Return the [X, Y] coordinate for the center point of the cell that contains the specified text.  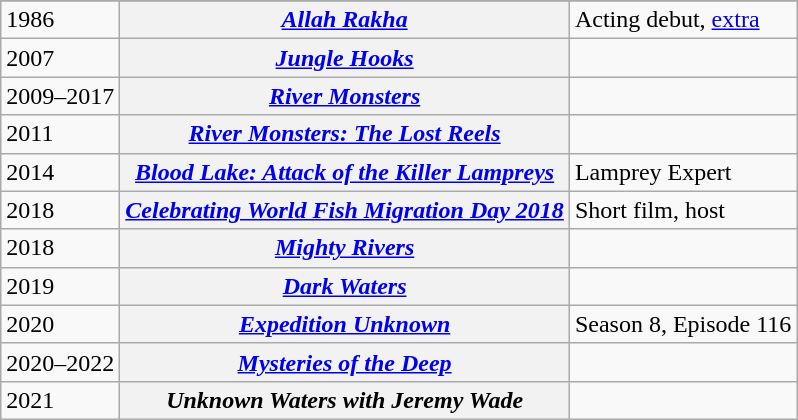
2011 [60, 134]
2019 [60, 286]
Mysteries of the Deep [345, 362]
1986 [60, 20]
2009–2017 [60, 96]
Blood Lake: Attack of the Killer Lampreys [345, 172]
Jungle Hooks [345, 58]
River Monsters [345, 96]
2020 [60, 324]
Unknown Waters with Jeremy Wade [345, 400]
2021 [60, 400]
2014 [60, 172]
Season 8, Episode 116 [682, 324]
2020–2022 [60, 362]
Short film, host [682, 210]
Allah Rakha [345, 20]
Celebrating World Fish Migration Day 2018 [345, 210]
Acting debut, extra [682, 20]
Lamprey Expert [682, 172]
2007 [60, 58]
River Monsters: The Lost Reels [345, 134]
Expedition Unknown [345, 324]
Mighty Rivers [345, 248]
Dark Waters [345, 286]
